Detect which cell encompasses the target text, then output its [x, y] center coordinate. 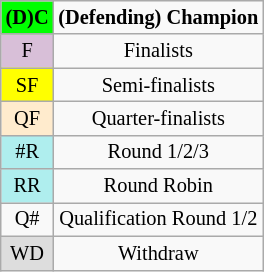
Round 1/2/3 [158, 152]
Qualification Round 1/2 [158, 219]
Withdraw [158, 253]
Round Robin [158, 186]
Q# [28, 219]
RR [28, 186]
#R [28, 152]
(Defending) Champion [158, 17]
Quarter-finalists [158, 118]
WD [28, 253]
Finalists [158, 51]
F [28, 51]
Semi-finalists [158, 85]
QF [28, 118]
(D)C [28, 17]
SF [28, 85]
